Capture the cell that displays the provided text and extract its (X, Y) central coordinate. 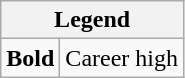
Bold (30, 58)
Legend (92, 20)
Career high (122, 58)
